Return the [x, y] coordinate for the center point of the cell that contains the specified text.  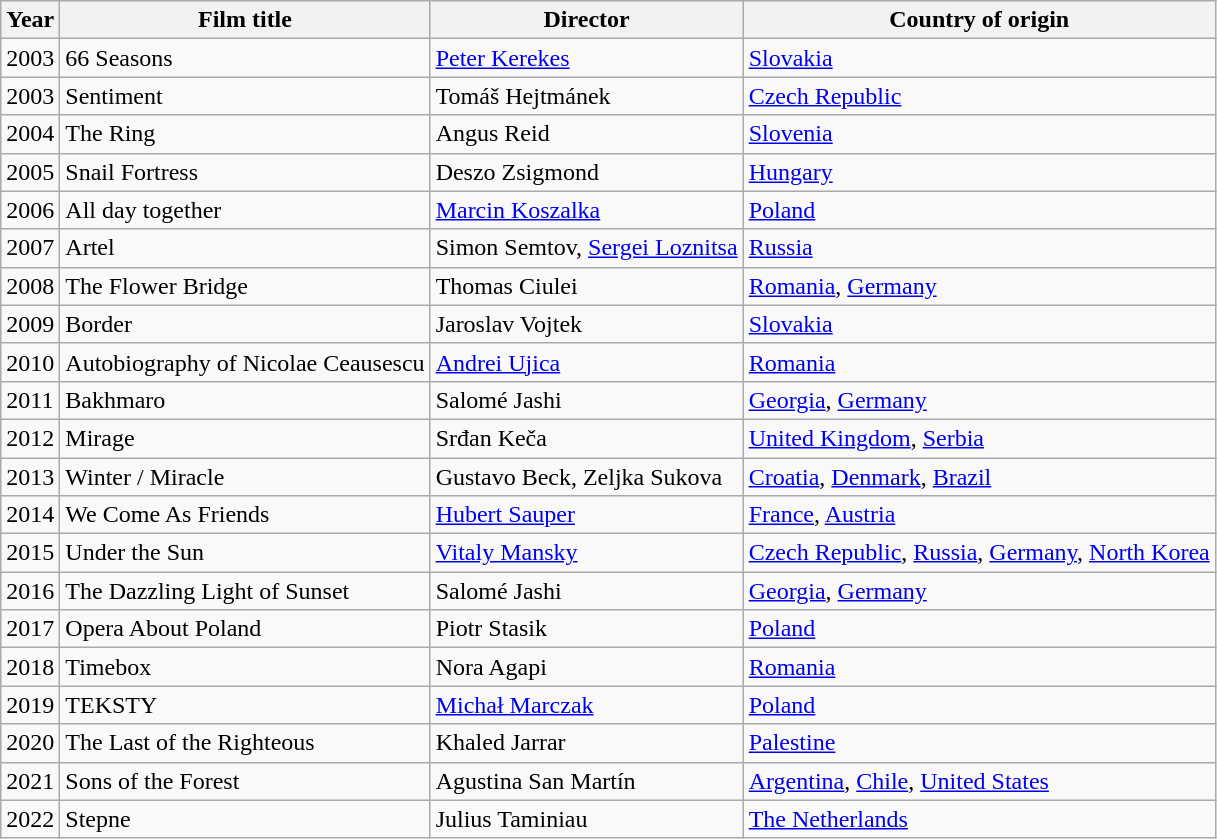
Argentina, Chile, United States [979, 781]
2019 [30, 705]
2009 [30, 324]
2014 [30, 515]
Srđan Keča [586, 438]
Sentiment [245, 96]
Nora Agapi [586, 667]
Agustina San Martín [586, 781]
2006 [30, 210]
Czech Republic [979, 96]
2012 [30, 438]
2018 [30, 667]
Stepne [245, 819]
Autobiography of Nicolae Ceausescu [245, 362]
2017 [30, 629]
Under the Sun [245, 553]
Tomáš Hejtmánek [586, 96]
66 Seasons [245, 58]
Julius Taminiau [586, 819]
Croatia, Denmark, Brazil [979, 477]
Russia [979, 248]
Deszo Zsigmond [586, 172]
Czech Republic, Russia, Germany, North Korea [979, 553]
Piotr Stasik [586, 629]
Country of origin [979, 20]
United Kingdom, Serbia [979, 438]
Khaled Jarrar [586, 743]
2008 [30, 286]
The Last of the Righteous [245, 743]
Michał Marczak [586, 705]
Jaroslav Vojtek [586, 324]
2005 [30, 172]
2020 [30, 743]
Director [586, 20]
Peter Kerekes [586, 58]
TEKSTY [245, 705]
Slovenia [979, 134]
Thomas Ciulei [586, 286]
2022 [30, 819]
2011 [30, 400]
2004 [30, 134]
Angus Reid [586, 134]
Simon Semtov, Sergei Loznitsa [586, 248]
Border [245, 324]
Artel [245, 248]
Hubert Sauper [586, 515]
The Dazzling Light of Sunset [245, 591]
2016 [30, 591]
Snail Fortress [245, 172]
The Netherlands [979, 819]
Hungary [979, 172]
Palestine [979, 743]
Timebox [245, 667]
2010 [30, 362]
Year [30, 20]
2015 [30, 553]
Sons of the Forest [245, 781]
Mirage [245, 438]
2021 [30, 781]
Bakhmaro [245, 400]
Marcin Koszalka [586, 210]
Romania, Germany [979, 286]
Vitaly Mansky [586, 553]
The Flower Bridge [245, 286]
Gustavo Beck, Zeljka Sukova [586, 477]
The Ring [245, 134]
2013 [30, 477]
Winter / Miracle [245, 477]
Film title [245, 20]
Opera About Poland [245, 629]
All day together [245, 210]
We Come As Friends [245, 515]
Andrei Ujica [586, 362]
2007 [30, 248]
France, Austria [979, 515]
